Scan for the cell matching the given text and deliver its (X, Y) coordinate at center. 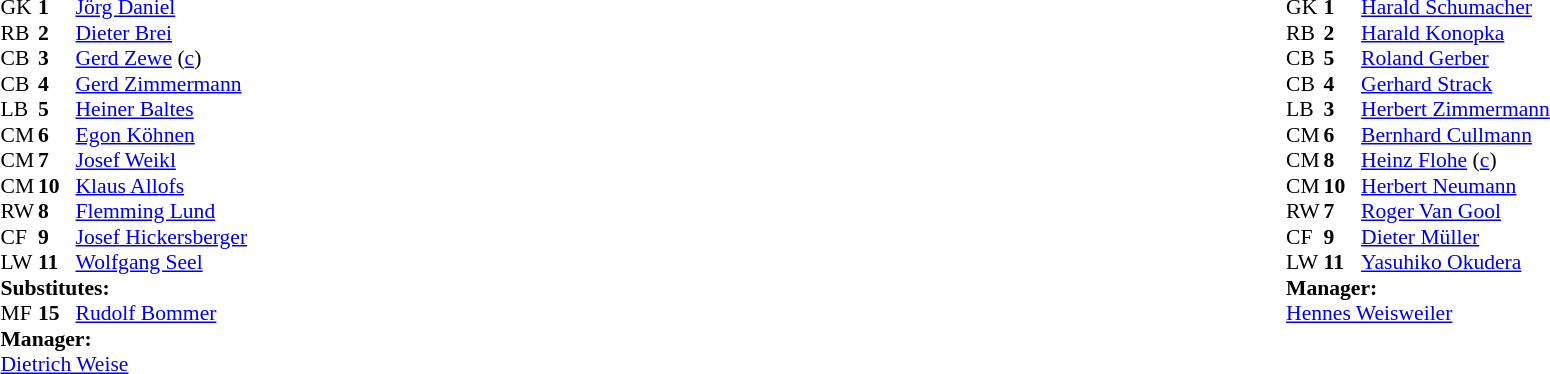
15 (57, 313)
Klaus Allofs (162, 186)
Dieter Brei (162, 33)
Harald Konopka (1456, 33)
Gerhard Strack (1456, 84)
Josef Weikl (162, 161)
Bernhard Cullmann (1456, 135)
Dieter Müller (1456, 237)
Heinz Flohe (c) (1456, 161)
Herbert Neumann (1456, 186)
MF (19, 313)
Roland Gerber (1456, 59)
Gerd Zimmermann (162, 84)
Roger Van Gool (1456, 211)
Gerd Zewe (c) (162, 59)
Flemming Lund (162, 211)
Josef Hickersberger (162, 237)
Wolfgang Seel (162, 263)
Substitutes: (124, 288)
Heiner Baltes (162, 109)
Egon Köhnen (162, 135)
Rudolf Bommer (162, 313)
Yasuhiko Okudera (1456, 263)
Herbert Zimmermann (1456, 109)
Hennes Weisweiler (1418, 313)
